From the cell containing the given text, extract its center point as (X, Y) coordinate. 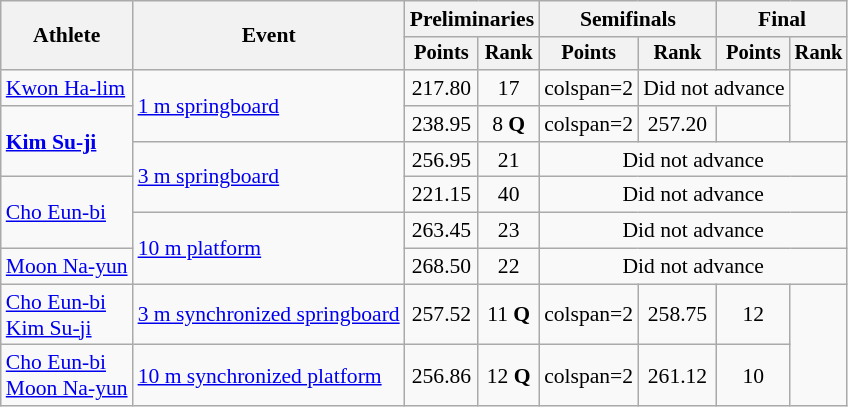
3 m springboard (269, 178)
Athlete (67, 36)
Kwon Ha-lim (67, 88)
Event (269, 36)
Semifinals (628, 19)
221.15 (442, 195)
261.12 (678, 376)
Cho Eun-bi (67, 212)
40 (508, 195)
10 m synchronized platform (269, 376)
258.75 (678, 314)
12 (754, 314)
10 m platform (269, 248)
3 m synchronized springboard (269, 314)
Preliminaries (472, 19)
17 (508, 88)
Moon Na-yun (67, 267)
217.80 (442, 88)
256.95 (442, 160)
Cho Eun-biKim Su-ji (67, 314)
257.52 (442, 314)
1 m springboard (269, 106)
Cho Eun-biMoon Na-yun (67, 376)
Kim Su-ji (67, 142)
256.86 (442, 376)
21 (508, 160)
263.45 (442, 231)
Final (782, 19)
11 Q (508, 314)
257.20 (678, 124)
23 (508, 231)
10 (754, 376)
238.95 (442, 124)
12 Q (508, 376)
268.50 (442, 267)
22 (508, 267)
8 Q (508, 124)
